Return the [X, Y] coordinate for the center point of the cell that contains the specified text.  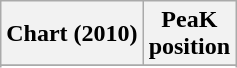
PeaKposition [189, 34]
Chart (2010) [72, 34]
